Output the [x, y] coordinate of the center of the cell containing the given text.  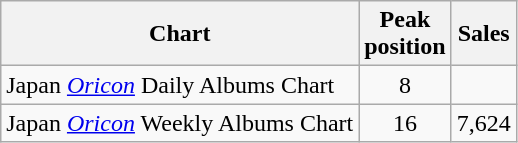
Chart [180, 34]
16 [405, 123]
Japan Oricon Weekly Albums Chart [180, 123]
Japan Oricon Daily Albums Chart [180, 85]
7,624 [484, 123]
8 [405, 85]
Peakposition [405, 34]
Sales [484, 34]
